Find where the given text appears and provide that cell's center as (x, y) coordinate. 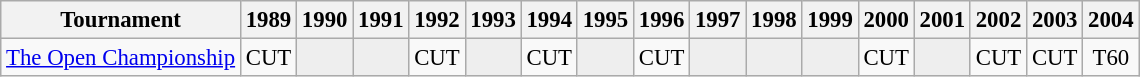
1994 (549, 20)
Tournament (121, 20)
2004 (1111, 20)
1995 (605, 20)
1998 (774, 20)
1989 (268, 20)
1990 (325, 20)
2000 (886, 20)
1991 (381, 20)
1996 (661, 20)
2001 (942, 20)
2003 (1055, 20)
1997 (718, 20)
The Open Championship (121, 58)
1993 (493, 20)
1992 (437, 20)
T60 (1111, 58)
1999 (830, 20)
2002 (998, 20)
